Return the [x, y] coordinate for the center point of the cell that contains the specified text.  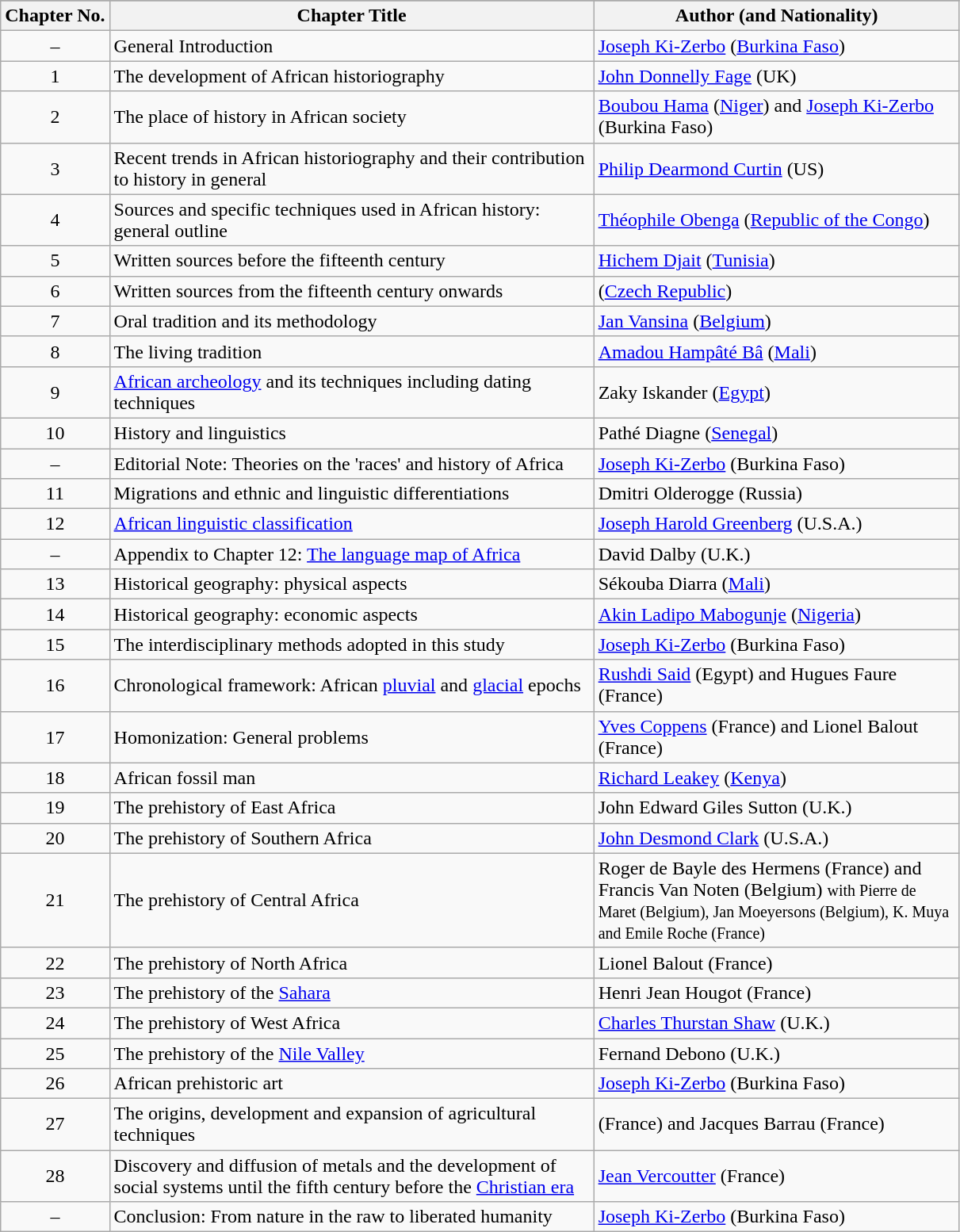
Akin Ladipo Mabogunje (Nigeria) [777, 614]
Zaky Iskander (Egypt) [777, 392]
Boubou Hama (Niger) and Joseph Ki-Zerbo (Burkina Faso) [777, 117]
The prehistory of Central Africa [352, 901]
26 [55, 1084]
28 [55, 1177]
African linguistic classification [352, 524]
17 [55, 737]
Chapter No. [55, 16]
Jan Vansina (Belgium) [777, 321]
The place of history in African society [352, 117]
Migrations and ethnic and linguistic differentiations [352, 494]
Henri Jean Hougot (France) [777, 993]
Recent trends in African historiography and their contribution to history in general [352, 168]
22 [55, 962]
Appendix to Chapter 12: The language map of Africa [352, 554]
Lionel Balout (France) [777, 962]
The prehistory of the Nile Valley [352, 1054]
Hichem Djait (Tunisia) [777, 261]
Discovery and diffusion of metals and the development of social systems until the fifth century before the Christian era [352, 1177]
12 [55, 524]
Fernand Debono (U.K.) [777, 1054]
Charles Thurstan Shaw (U.K.) [777, 1023]
African fossil man [352, 778]
Philip Dearmond Curtin (US) [777, 168]
The living tradition [352, 351]
(France) and Jacques Barrau (France) [777, 1124]
The prehistory of West Africa [352, 1023]
The interdisciplinary methods adopted in this study [352, 645]
Written sources from the fifteenth century onwards [352, 291]
19 [55, 808]
Amadou Hampâté Bâ (Mali) [777, 351]
10 [55, 433]
Rushdi Said (Egypt) and Hugues Faure (France) [777, 685]
Sources and specific techniques used in African history: general outline [352, 220]
The prehistory of North Africa [352, 962]
Dmitri Olderogge (Russia) [777, 494]
7 [55, 321]
9 [55, 392]
11 [55, 494]
3 [55, 168]
14 [55, 614]
John Desmond Clark (U.S.A.) [777, 838]
8 [55, 351]
Joseph Harold Greenberg (U.S.A.) [777, 524]
Author (and Nationality) [777, 16]
4 [55, 220]
Written sources before the fifteenth century [352, 261]
13 [55, 584]
1 [55, 76]
Pathé Diagne (Senegal) [777, 433]
The prehistory of the Sahara [352, 993]
Sékouba Diarra (Mali) [777, 584]
23 [55, 993]
Oral tradition and its methodology [352, 321]
African prehistoric art [352, 1084]
John Edward Giles Sutton (U.K.) [777, 808]
African archeology and its techniques including dating techniques [352, 392]
The prehistory of East Africa [352, 808]
20 [55, 838]
David Dalby (U.K.) [777, 554]
Chapter Title [352, 16]
Richard Leakey (Kenya) [777, 778]
Conclusion: From nature in the raw to liberated humanity [352, 1217]
6 [55, 291]
25 [55, 1054]
General Introduction [352, 46]
21 [55, 901]
18 [55, 778]
John Donnelly Fage (UK) [777, 76]
15 [55, 645]
Homonization: General problems [352, 737]
27 [55, 1124]
The prehistory of Southern Africa [352, 838]
Chronological framework: African pluvial and glacial epochs [352, 685]
2 [55, 117]
Historical geography: economic aspects [352, 614]
(Czech Republic) [777, 291]
Historical geography: physical aspects [352, 584]
Yves Coppens (France) and Lionel Balout (France) [777, 737]
24 [55, 1023]
History and linguistics [352, 433]
16 [55, 685]
The origins, development and expansion of agricultural techniques [352, 1124]
5 [55, 261]
The development of African historiography [352, 76]
Jean Vercoutter (France) [777, 1177]
Editorial Note: Theories on the 'races' and history of Africa [352, 464]
Théophile Obenga (Republic of the Congo) [777, 220]
